Provide the (X, Y) coordinate of the cell's center where the given text is located.  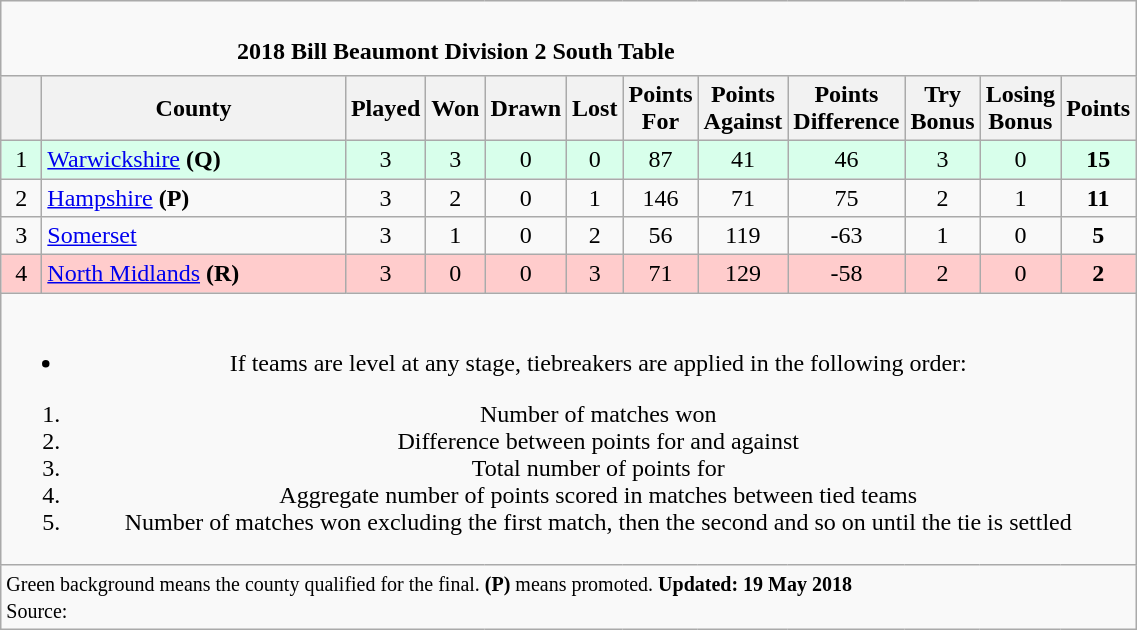
Lost (595, 108)
-63 (846, 236)
11 (1098, 197)
-58 (846, 274)
119 (743, 236)
Try Bonus (942, 108)
Won (456, 108)
4 (22, 274)
5 (1098, 236)
146 (660, 197)
County (194, 108)
Green background means the county qualified for the final. (P) means promoted. Updated: 19 May 2018Source: (568, 598)
75 (846, 197)
Points Against (743, 108)
North Midlands (R) (194, 274)
Warwickshire (Q) (194, 159)
Somerset (194, 236)
87 (660, 159)
Points Difference (846, 108)
46 (846, 159)
56 (660, 236)
Points For (660, 108)
Played (385, 108)
Hampshire (P) (194, 197)
15 (1098, 159)
Drawn (526, 108)
129 (743, 274)
Points (1098, 108)
Losing Bonus (1020, 108)
41 (743, 159)
